Capture the cell that displays the provided text and extract its (x, y) central coordinate. 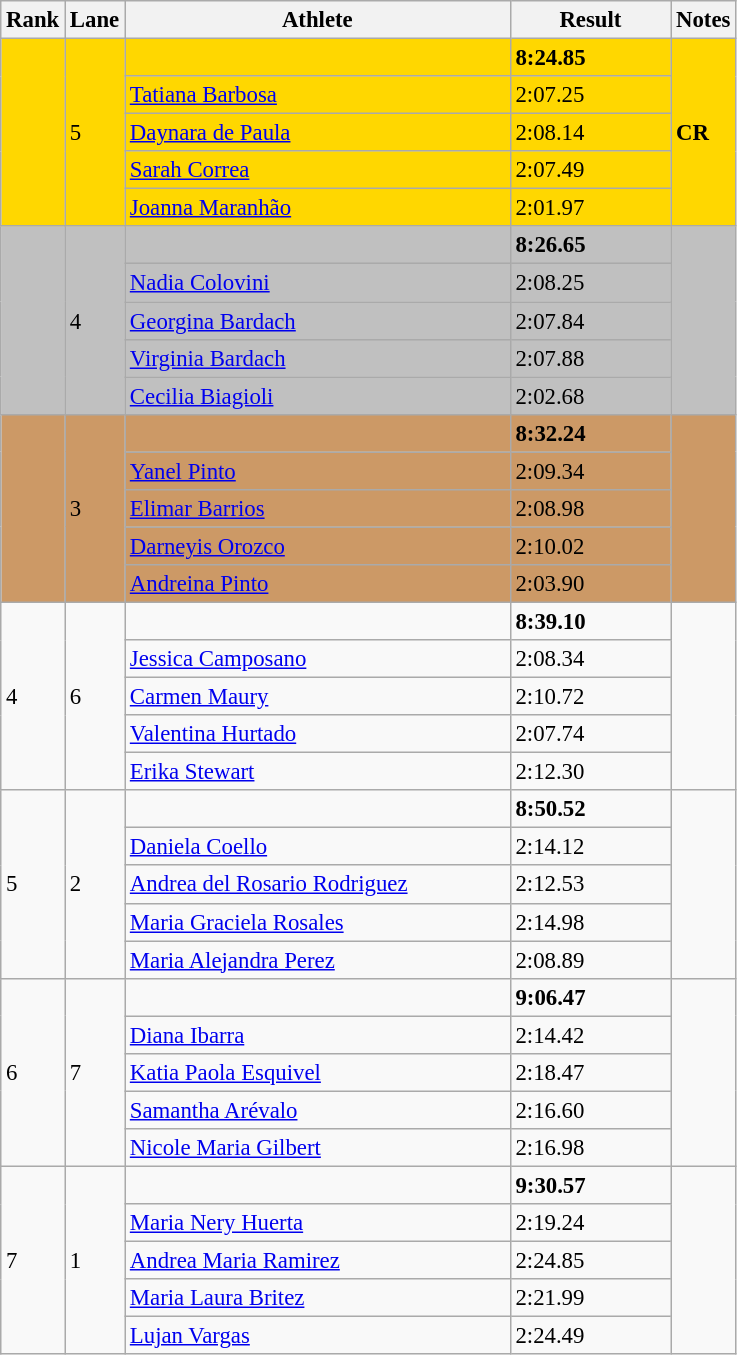
2:10.02 (590, 546)
Andrea del Rosario Rodriguez (318, 885)
Tatiana Barbosa (318, 95)
2:08.14 (590, 133)
2:03.90 (590, 584)
8:32.24 (590, 433)
Daynara de Paula (318, 133)
8:26.65 (590, 245)
Daniela Coello (318, 847)
2:08.34 (590, 659)
Lane (95, 20)
2:08.98 (590, 509)
Virginia Bardach (318, 358)
CR (704, 133)
8:39.10 (590, 621)
Katia Paola Esquivel (318, 1073)
Result (590, 20)
Carmen Maury (318, 697)
Andrea Maria Ramirez (318, 1261)
2:07.49 (590, 170)
Rank (33, 20)
2:16.98 (590, 1148)
2:09.34 (590, 471)
2:12.53 (590, 885)
2:14.12 (590, 847)
2:19.24 (590, 1223)
Georgina Bardach (318, 321)
9:06.47 (590, 997)
2:07.25 (590, 95)
Sarah Correa (318, 170)
2:24.85 (590, 1261)
2:14.42 (590, 1035)
Elimar Barrios (318, 509)
Lujan Vargas (318, 1336)
2:07.74 (590, 734)
1 (95, 1260)
Diana Ibarra (318, 1035)
8:50.52 (590, 809)
2 (95, 884)
2:12.30 (590, 772)
Maria Nery Huerta (318, 1223)
Jessica Camposano (318, 659)
2:21.99 (590, 1298)
Athlete (318, 20)
2:08.25 (590, 283)
2:10.72 (590, 697)
9:30.57 (590, 1185)
Maria Graciela Rosales (318, 922)
2:18.47 (590, 1073)
2:24.49 (590, 1336)
Valentina Hurtado (318, 734)
Joanna Maranhão (318, 208)
Erika Stewart (318, 772)
Darneyis Orozco (318, 546)
Nadia Colovini (318, 283)
2:16.60 (590, 1110)
Cecilia Biagioli (318, 396)
2:07.84 (590, 321)
2:07.88 (590, 358)
Samantha Arévalo (318, 1110)
3 (95, 508)
2:02.68 (590, 396)
2:08.89 (590, 960)
8:24.85 (590, 58)
Yanel Pinto (318, 471)
2:01.97 (590, 208)
2:14.98 (590, 922)
Nicole Maria Gilbert (318, 1148)
Andreina Pinto (318, 584)
Maria Alejandra Perez (318, 960)
Maria Laura Britez (318, 1298)
Notes (704, 20)
